Locate the cell with the specified text and output its [x, y] center coordinate. 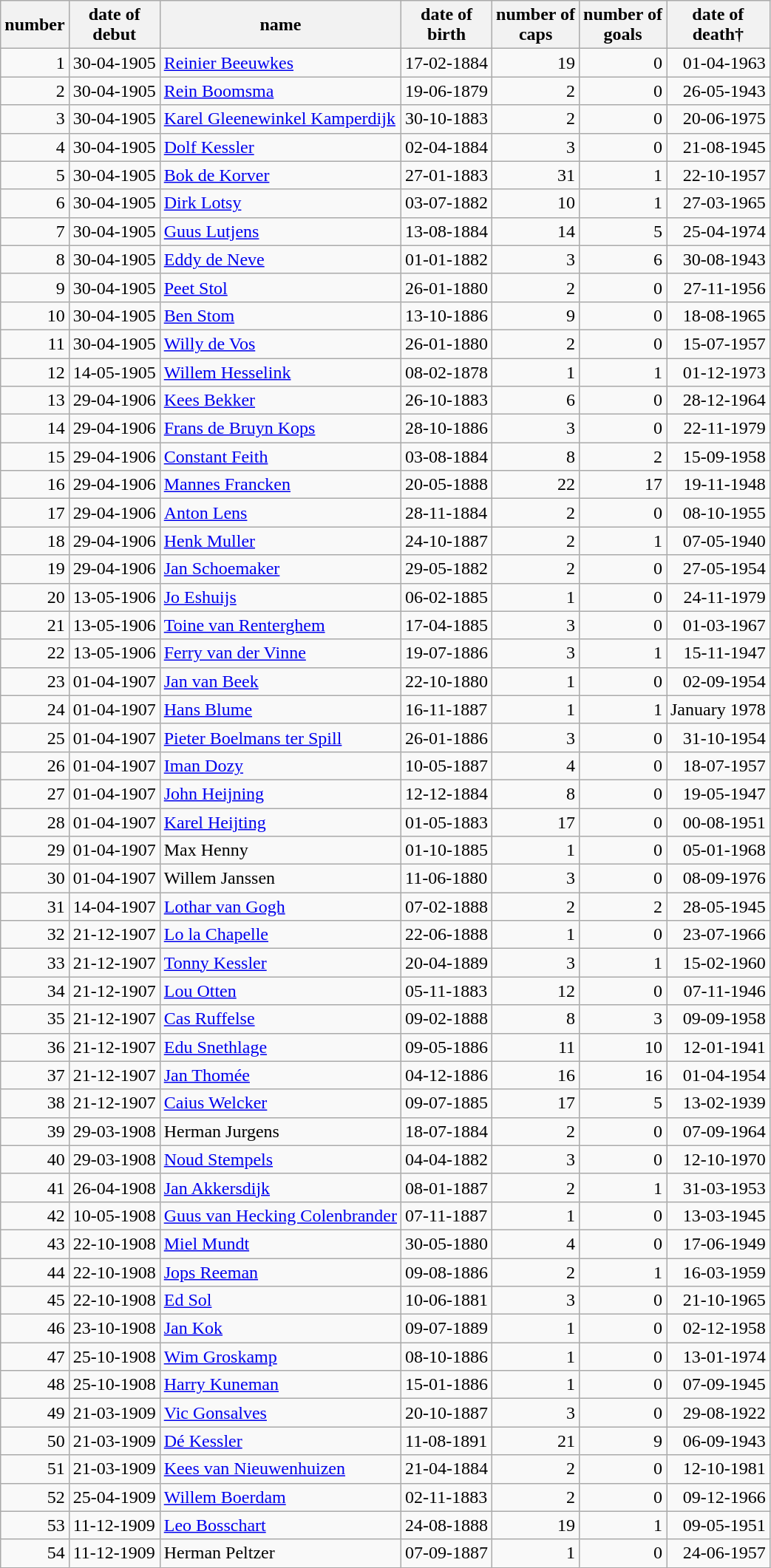
Edu Snethlage [280, 1047]
Bok de Korver [280, 175]
Guus Lutjens [280, 231]
10-06-1881 [446, 1301]
04-04-1882 [446, 1159]
02-12-1958 [719, 1329]
21-08-1945 [719, 147]
08-10-1886 [446, 1357]
17-02-1884 [446, 63]
28-10-1886 [446, 429]
12-12-1884 [446, 794]
08-10-1955 [719, 513]
01-04-1963 [719, 63]
01-05-1883 [446, 822]
Noud Stempels [280, 1159]
24-10-1887 [446, 541]
01-03-1967 [719, 625]
number [35, 25]
24-11-1979 [719, 597]
Miel Mundt [280, 1244]
07-09-1945 [719, 1385]
27-05-1954 [719, 569]
03-08-1884 [446, 457]
John Heijning [280, 794]
24-08-1888 [446, 1525]
25 [35, 737]
Jan Schoemaker [280, 569]
38 [35, 1103]
01-10-1885 [446, 851]
Caius Welcker [280, 1103]
22-10-1957 [719, 175]
49 [35, 1413]
21-04-1884 [446, 1469]
30-10-1883 [446, 119]
Iman Dozy [280, 766]
30 [35, 879]
16-11-1887 [446, 709]
Constant Feith [280, 457]
33 [35, 963]
15-01-1886 [446, 1385]
Jops Reeman [280, 1272]
13-03-1945 [719, 1216]
23-10-1908 [114, 1329]
Pieter Boelmans ter Spill [280, 737]
09-05-1951 [719, 1525]
17-06-1949 [719, 1244]
name [280, 25]
27-03-1965 [719, 203]
Guus van Hecking Colenbrander [280, 1216]
Lothar van Gogh [280, 907]
date ofdebut [114, 25]
14-04-1907 [114, 907]
24 [35, 709]
Rein Boomsma [280, 91]
09-09-1958 [719, 1019]
Cas Ruffelse [280, 1019]
Leo Bosschart [280, 1525]
05-01-1968 [719, 851]
37 [35, 1075]
Hans Blume [280, 709]
25-04-1909 [114, 1497]
20-10-1887 [446, 1413]
00-08-1951 [719, 822]
28-05-1945 [719, 907]
07-11-1946 [719, 991]
date ofbirth [446, 25]
Kees Bekker [280, 400]
29 [35, 851]
Ben Stom [280, 316]
16-03-1959 [719, 1272]
27 [35, 794]
53 [35, 1525]
26-04-1908 [114, 1187]
12-10-1981 [719, 1469]
02-09-1954 [719, 681]
29-08-1922 [719, 1413]
47 [35, 1357]
Willem Janssen [280, 879]
Lo la Chapelle [280, 935]
07-11-1887 [446, 1216]
51 [35, 1469]
07-02-1888 [446, 907]
18-08-1965 [719, 316]
09-12-1966 [719, 1497]
Ed Sol [280, 1301]
02-11-1883 [446, 1497]
Herman Jurgens [280, 1131]
26-05-1943 [719, 91]
13 [35, 400]
19-07-1886 [446, 653]
20-06-1975 [719, 119]
Jan van Beek [280, 681]
07-09-1887 [446, 1553]
Tonny Kessler [280, 963]
Dolf Kessler [280, 147]
7 [35, 231]
15-07-1957 [719, 344]
09-05-1886 [446, 1047]
09-07-1889 [446, 1329]
08-02-1878 [446, 372]
07-09-1964 [719, 1131]
Jan Kok [280, 1329]
28 [35, 822]
26 [35, 766]
31-03-1953 [719, 1187]
15 [35, 457]
18-07-1957 [719, 766]
20-04-1889 [446, 963]
08-09-1976 [719, 879]
Wim Groskamp [280, 1357]
13-02-1939 [719, 1103]
Reinier Beeuwkes [280, 63]
January 1978 [719, 709]
36 [35, 1047]
20-05-1888 [446, 485]
27-11-1956 [719, 287]
29-05-1882 [446, 569]
11-08-1891 [446, 1441]
Lou Otten [280, 991]
Toine van Renterghem [280, 625]
45 [35, 1301]
Herman Peltzer [280, 1553]
Harry Kuneman [280, 1385]
46 [35, 1329]
number ofgoals [623, 25]
52 [35, 1497]
13-08-1884 [446, 231]
01-04-1954 [719, 1075]
22-11-1979 [719, 429]
Kees van Nieuwenhuizen [280, 1469]
25-04-1974 [719, 231]
Peet Stol [280, 287]
27-01-1883 [446, 175]
Karel Gleenewinkel Kamperdijk [280, 119]
Henk Muller [280, 541]
14-05-1905 [114, 372]
Willem Boerdam [280, 1497]
42 [35, 1216]
06-02-1885 [446, 597]
18-07-1884 [446, 1131]
18 [35, 541]
28-12-1964 [719, 400]
01-12-1973 [719, 372]
44 [35, 1272]
54 [35, 1553]
Jo Eshuijs [280, 597]
Jan Thomée [280, 1075]
23 [35, 681]
06-09-1943 [719, 1441]
Willy de Vos [280, 344]
50 [35, 1441]
09-08-1886 [446, 1272]
10-05-1887 [446, 766]
21-10-1965 [719, 1301]
15-02-1960 [719, 963]
30-05-1880 [446, 1244]
04-12-1886 [446, 1075]
07-05-1940 [719, 541]
Eddy de Neve [280, 259]
19-11-1948 [719, 485]
05-11-1883 [446, 991]
41 [35, 1187]
26-10-1883 [446, 400]
Anton Lens [280, 513]
Willem Hesselink [280, 372]
31-10-1954 [719, 737]
Dirk Lotsy [280, 203]
35 [35, 1019]
Jan Akkersdijk [280, 1187]
12-10-1970 [719, 1159]
23-07-1966 [719, 935]
17-04-1885 [446, 625]
13-10-1886 [446, 316]
43 [35, 1244]
28-11-1884 [446, 513]
20 [35, 597]
09-02-1888 [446, 1019]
30-08-1943 [719, 259]
10-05-1908 [114, 1216]
Karel Heijting [280, 822]
09-07-1885 [446, 1103]
34 [35, 991]
number ofcaps [536, 25]
32 [35, 935]
03-07-1882 [446, 203]
39 [35, 1131]
15-11-1947 [719, 653]
01-01-1882 [446, 259]
15-09-1958 [719, 457]
11-06-1880 [446, 879]
Dé Kessler [280, 1441]
02-04-1884 [446, 147]
48 [35, 1385]
Mannes Francken [280, 485]
Max Henny [280, 851]
Vic Gonsalves [280, 1413]
08-01-1887 [446, 1187]
22-10-1880 [446, 681]
Ferry van der Vinne [280, 653]
40 [35, 1159]
date ofdeath† [719, 25]
Frans de Bruyn Kops [280, 429]
13-01-1974 [719, 1357]
19-05-1947 [719, 794]
26-01-1886 [446, 737]
19-06-1879 [446, 91]
12-01-1941 [719, 1047]
24-06-1957 [719, 1553]
22-06-1888 [446, 935]
